Search for the cell housing the specified text and yield its (X, Y) center coordinate. 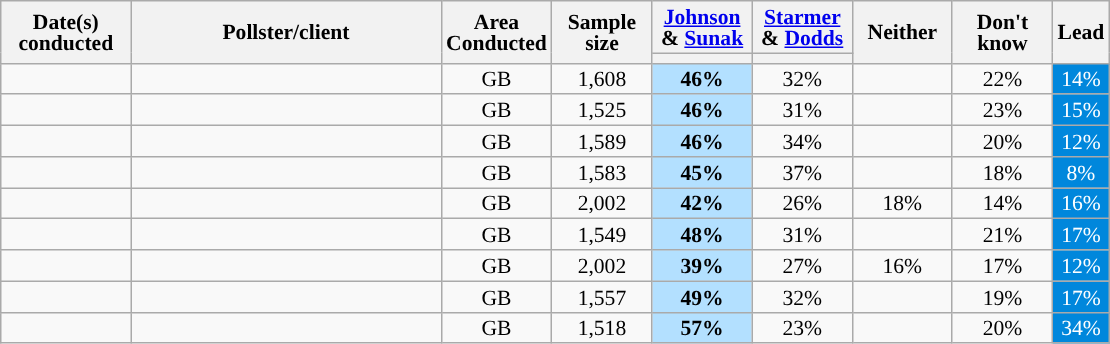
45% (702, 172)
49% (702, 296)
1,549 (602, 234)
1,557 (602, 296)
27% (802, 266)
8% (1082, 172)
1,608 (602, 78)
Date(s)conducted (66, 32)
Starmer & Dodds (802, 27)
42% (702, 204)
Don't know (1002, 32)
21% (1002, 234)
1,525 (602, 110)
22% (1002, 78)
1,589 (602, 142)
26% (802, 204)
37% (802, 172)
48% (702, 234)
1,518 (602, 328)
Sample size (602, 32)
Johnson & Sunak (702, 27)
19% (1002, 296)
Neither (902, 32)
15% (1082, 110)
Pollster/client (286, 32)
57% (702, 328)
Area Conducted (496, 32)
Lead (1082, 32)
1,583 (602, 172)
39% (702, 266)
